Identify which cell holds the provided text, then report its [X, Y] central coordinate. 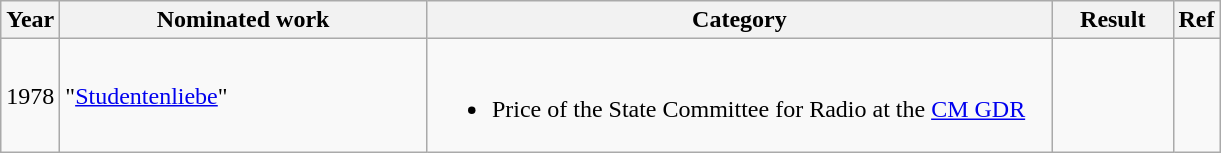
Nominated work [244, 20]
"Studentenliebe" [244, 96]
Ref [1196, 20]
Price of the State Committee for Radio at the CM GDR [739, 96]
Year [30, 20]
Result [1112, 20]
1978 [30, 96]
Category [739, 20]
